Return the [X, Y] coordinate for the center point of the cell that contains the specified text.  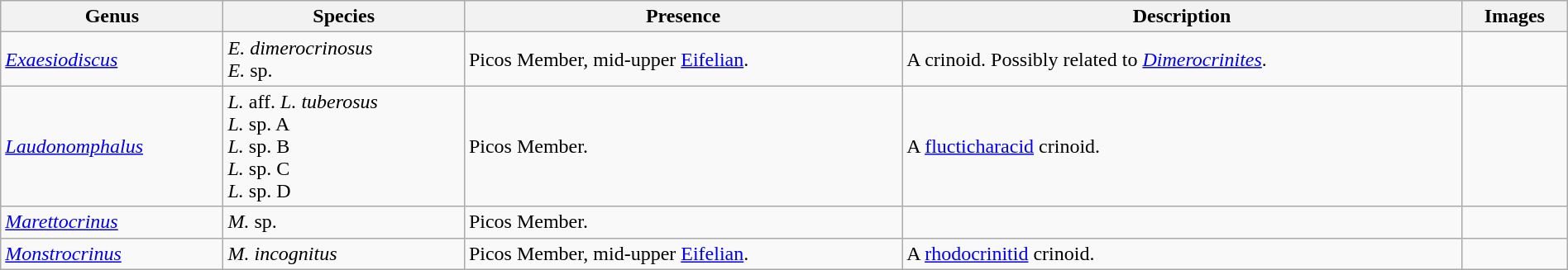
Presence [683, 17]
L. aff. L. tuberosusL. sp. AL. sp. BL. sp. CL. sp. D [344, 146]
Laudonomphalus [112, 146]
Species [344, 17]
Monstrocrinus [112, 253]
Exaesiodiscus [112, 59]
Genus [112, 17]
M. sp. [344, 222]
A rhodocrinitid crinoid. [1183, 253]
A crinoid. Possibly related to Dimerocrinites. [1183, 59]
M. incognitus [344, 253]
A flucticharacid crinoid. [1183, 146]
Images [1514, 17]
Description [1183, 17]
Marettocrinus [112, 222]
E. dimerocrinosusE. sp. [344, 59]
